Output the [x, y] coordinate of the center of the cell containing the given text.  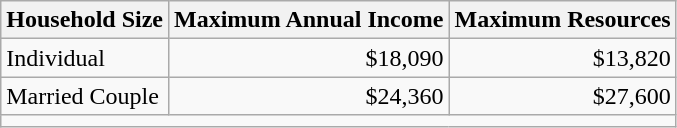
$27,600 [562, 96]
Maximum Annual Income [309, 20]
$13,820 [562, 58]
Maximum Resources [562, 20]
$24,360 [309, 96]
Individual [85, 58]
Household Size [85, 20]
$18,090 [309, 58]
Married Couple [85, 96]
